Extract the (x, y) coordinate from the center of the cell holding the provided text.  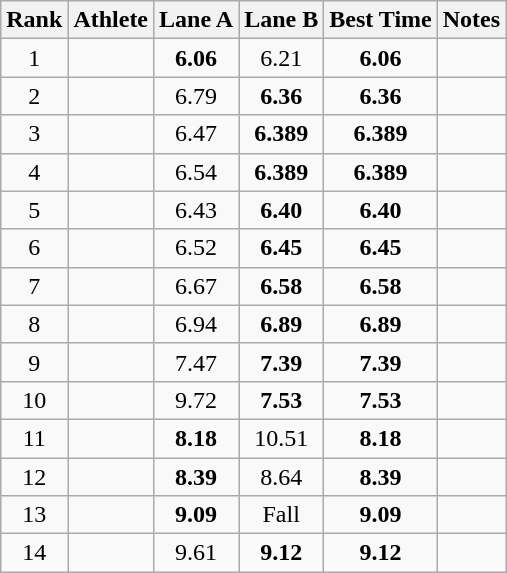
10 (34, 400)
Athlete (111, 20)
Notes (471, 20)
10.51 (282, 438)
6.21 (282, 58)
Lane A (196, 20)
13 (34, 515)
6.79 (196, 96)
Lane B (282, 20)
6.47 (196, 134)
8.64 (282, 477)
6 (34, 248)
Fall (282, 515)
3 (34, 134)
9.61 (196, 553)
6.94 (196, 324)
9 (34, 362)
2 (34, 96)
7.47 (196, 362)
6.43 (196, 210)
6.54 (196, 172)
7 (34, 286)
8 (34, 324)
Rank (34, 20)
6.52 (196, 248)
1 (34, 58)
11 (34, 438)
12 (34, 477)
5 (34, 210)
6.67 (196, 286)
14 (34, 553)
Best Time (381, 20)
9.72 (196, 400)
4 (34, 172)
